Locate the cell with the specified text and output its (X, Y) center coordinate. 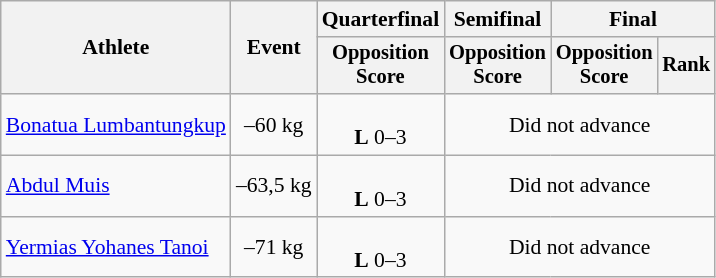
Abdul Muis (116, 186)
Yermias Yohanes Tanoi (116, 248)
Final (633, 19)
Quarterfinal (381, 19)
–71 kg (274, 248)
Event (274, 48)
–63,5 kg (274, 186)
Athlete (116, 48)
Semifinal (498, 19)
–60 kg (274, 124)
Rank (686, 66)
Bonatua Lumbantungkup (116, 124)
